Return [x, y] of the center of cell containing provided text 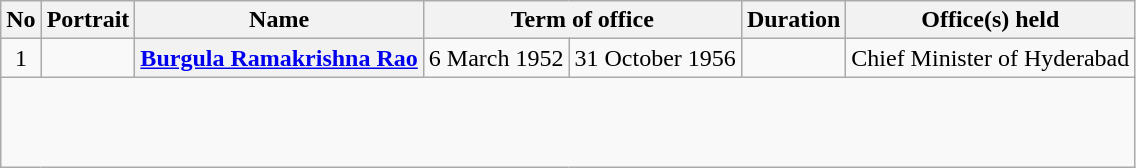
Portrait [88, 20]
31 October 1956 [655, 58]
No [21, 20]
Term of office [582, 20]
1 [21, 58]
Burgula Ramakrishna Rao [279, 58]
Chief Minister of Hyderabad [990, 58]
Office(s) held [990, 20]
Duration [793, 20]
Name [279, 20]
6 March 1952 [496, 58]
